Identify which cell holds the provided text, then report its (X, Y) central coordinate. 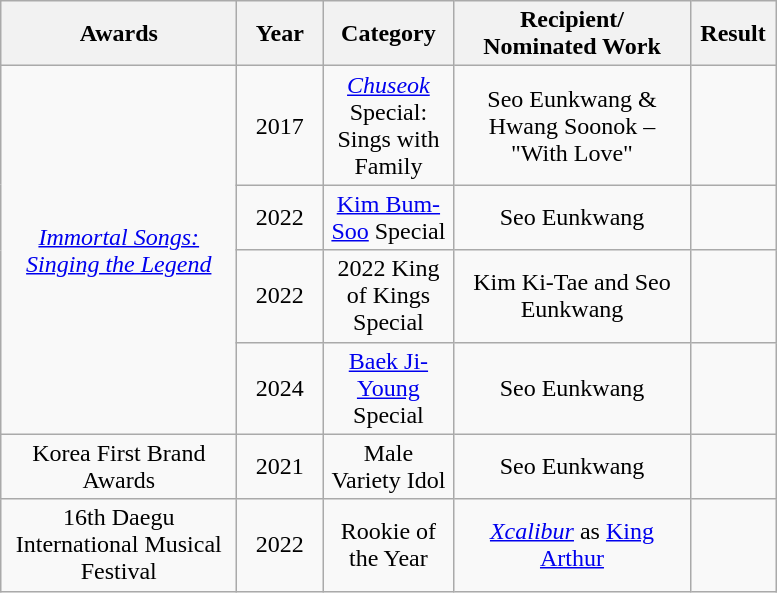
16th Daegu International Musical Festival (119, 545)
2022 King of Kings Special (388, 296)
Korea First Brand Awards (119, 466)
Male Variety Idol (388, 466)
Result (733, 34)
Year (280, 34)
Recipient/Nominated Work (572, 34)
Rookie of the Year (388, 545)
2021 (280, 466)
Awards (119, 34)
Baek Ji-Young Special (388, 388)
Immortal Songs: Singing the Legend (119, 250)
Xcalibur as King Arthur (572, 545)
Category (388, 34)
Chuseok Special: Sings with Family (388, 126)
Seo Eunkwang & Hwang Soonok – "With Love" (572, 126)
2017 (280, 126)
Kim Ki-Tae and Seo Eunkwang (572, 296)
2024 (280, 388)
Kim Bum-Soo Special (388, 218)
